From the cell containing the given text, extract its center point as (x, y) coordinate. 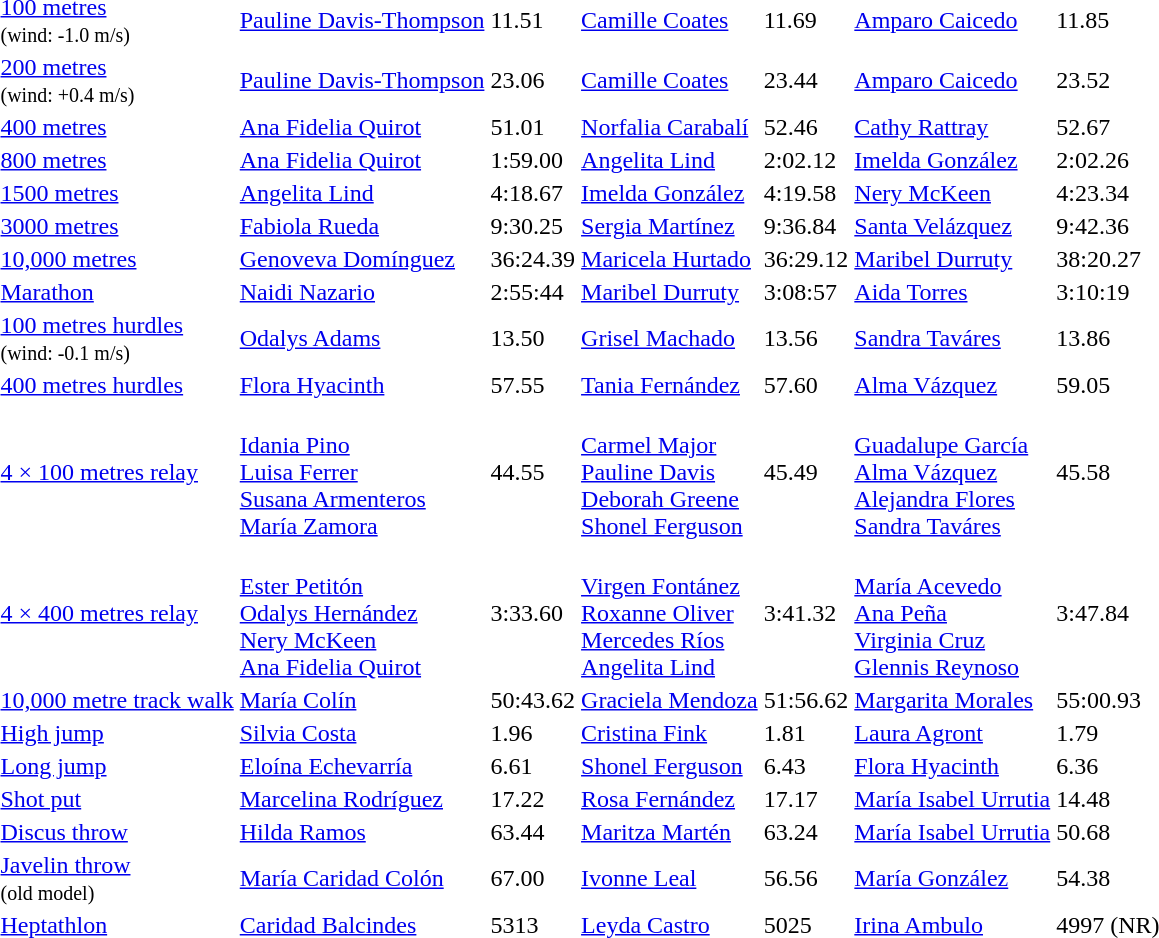
2:55:44 (533, 292)
Nery McKeen (952, 193)
Guadalupe GarcíaAlma VázquezAlejandra FloresSandra Taváres (952, 472)
63.24 (806, 832)
52.46 (806, 127)
María AcevedoAna PeñaVirginia CruzGlennis Reynoso (952, 613)
Virgen FontánezRoxanne OliverMercedes RíosAngelita Lind (670, 613)
13.50 (533, 338)
Naidi Nazario (362, 292)
Margarita Morales (952, 700)
4:18.67 (533, 193)
57.55 (533, 385)
María Colín (362, 700)
Alma Vázquez (952, 385)
50:43.62 (533, 700)
Eloína Echevarría (362, 766)
3:08:57 (806, 292)
Silvia Costa (362, 733)
6.43 (806, 766)
51.01 (533, 127)
Grisel Machado (670, 338)
Tania Fernández (670, 385)
4:19.58 (806, 193)
María González (952, 878)
63.44 (533, 832)
Idania PinoLuisa FerrerSusana ArmenterosMaría Zamora (362, 472)
1.81 (806, 733)
Shonel Ferguson (670, 766)
56.56 (806, 878)
Marcelina Rodríguez (362, 799)
13.56 (806, 338)
Graciela Mendoza (670, 700)
45.49 (806, 472)
9:30.25 (533, 226)
Norfalia Carabalí (670, 127)
Fabiola Rueda (362, 226)
Ivonne Leal (670, 878)
67.00 (533, 878)
2:02.12 (806, 160)
Rosa Fernández (670, 799)
Maritza Martén (670, 832)
Pauline Davis-Thompson (362, 80)
51:56.62 (806, 700)
Sandra Taváres (952, 338)
Sergia Martínez (670, 226)
1.96 (533, 733)
Odalys Adams (362, 338)
17.17 (806, 799)
María Caridad Colón (362, 878)
Carmel MajorPauline DavisDeborah GreeneShonel Ferguson (670, 472)
Santa Velázquez (952, 226)
23.06 (533, 80)
9:36.84 (806, 226)
Maricela Hurtado (670, 259)
3:41.32 (806, 613)
Ester PetitónOdalys HernándezNery McKeenAna Fidelia Quirot (362, 613)
Camille Coates (670, 80)
1:59.00 (533, 160)
44.55 (533, 472)
57.60 (806, 385)
Hilda Ramos (362, 832)
Amparo Caicedo (952, 80)
Genoveva Domínguez (362, 259)
Cathy Rattray (952, 127)
Laura Agront (952, 733)
Cristina Fink (670, 733)
6.61 (533, 766)
23.44 (806, 80)
Aida Torres (952, 292)
36:24.39 (533, 259)
17.22 (533, 799)
36:29.12 (806, 259)
3:33.60 (533, 613)
